Provide the (x, y) coordinate of the cell's center where the given text is located.  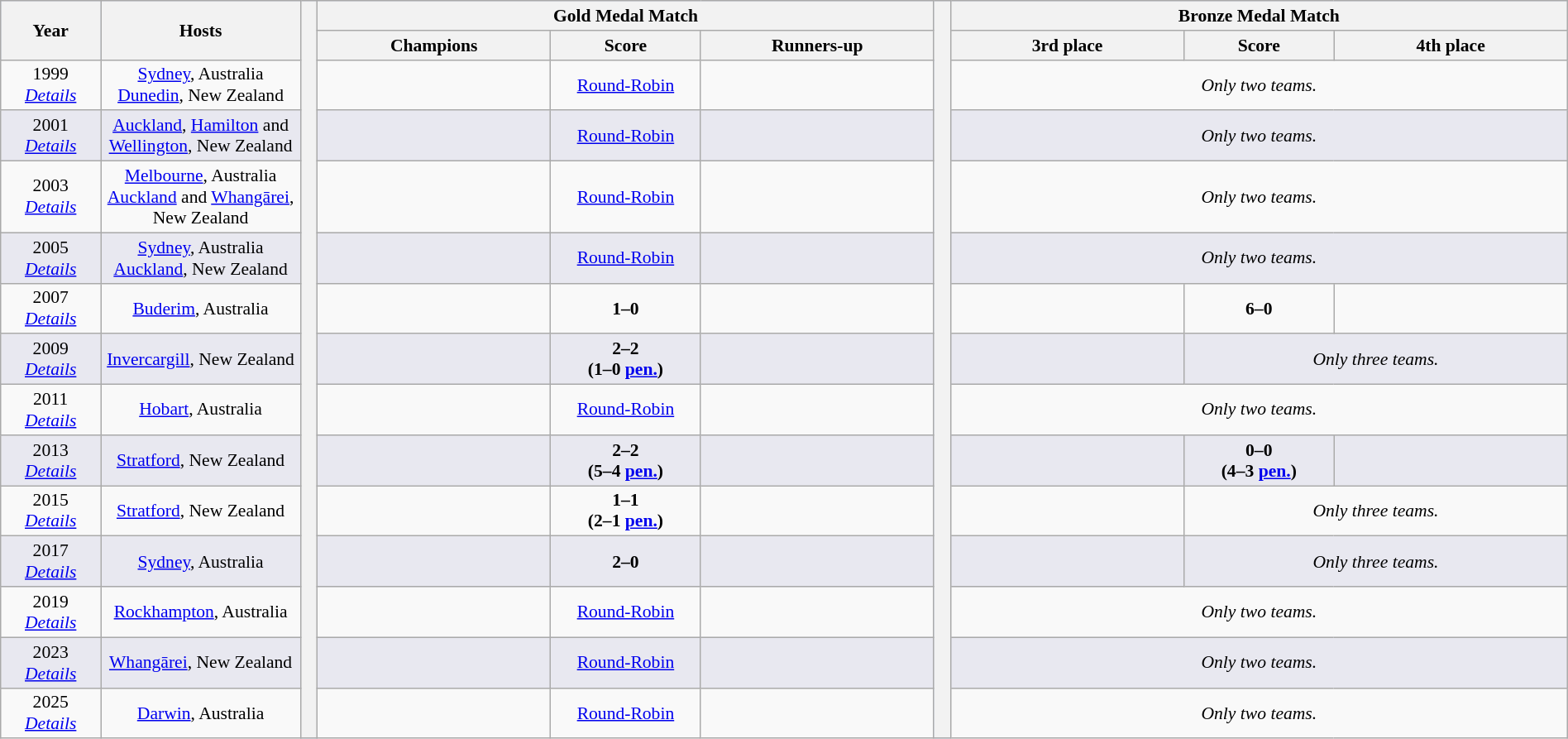
Sydney, AustraliaAuckland, New Zealand (201, 258)
2025Details (51, 713)
2–2(1–0 pen.) (625, 359)
2011Details (51, 410)
6–0 (1259, 308)
Sydney, Australia (201, 561)
2003Details (51, 197)
2023Details (51, 662)
Gold Medal Match (626, 16)
Champions (434, 46)
Sydney, AustraliaDunedin, New Zealand (201, 84)
2015Details (51, 511)
Year (51, 30)
4th place (1451, 46)
Buderim, Australia (201, 308)
2019Details (51, 612)
0–0(4–3 pen.) (1259, 460)
2001Details (51, 136)
2007Details (51, 308)
Invercargill, New Zealand (201, 359)
2–2(5–4 pen.) (625, 460)
Melbourne, AustraliaAuckland and Whangārei, New Zealand (201, 197)
Hobart, Australia (201, 410)
Auckland, Hamilton and Wellington, New Zealand (201, 136)
Bronze Medal Match (1259, 16)
2017Details (51, 561)
2–0 (625, 561)
3rd place (1067, 46)
Rockhampton, Australia (201, 612)
2009Details (51, 359)
1999Details (51, 84)
2005Details (51, 258)
1–1(2–1 pen.) (625, 511)
2013Details (51, 460)
Runners-up (817, 46)
Whangārei, New Zealand (201, 662)
Darwin, Australia (201, 713)
1–0 (625, 308)
Hosts (201, 30)
